Detect which cell encompasses the target text, then output its (x, y) center coordinate. 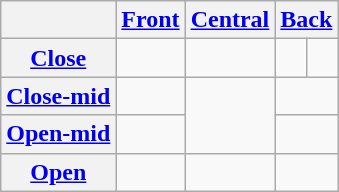
Open (58, 172)
Close-mid (58, 96)
Back (306, 20)
Open-mid (58, 134)
Front (150, 20)
Central (230, 20)
Close (58, 58)
